Detect which cell encompasses the target text, then output its [x, y] center coordinate. 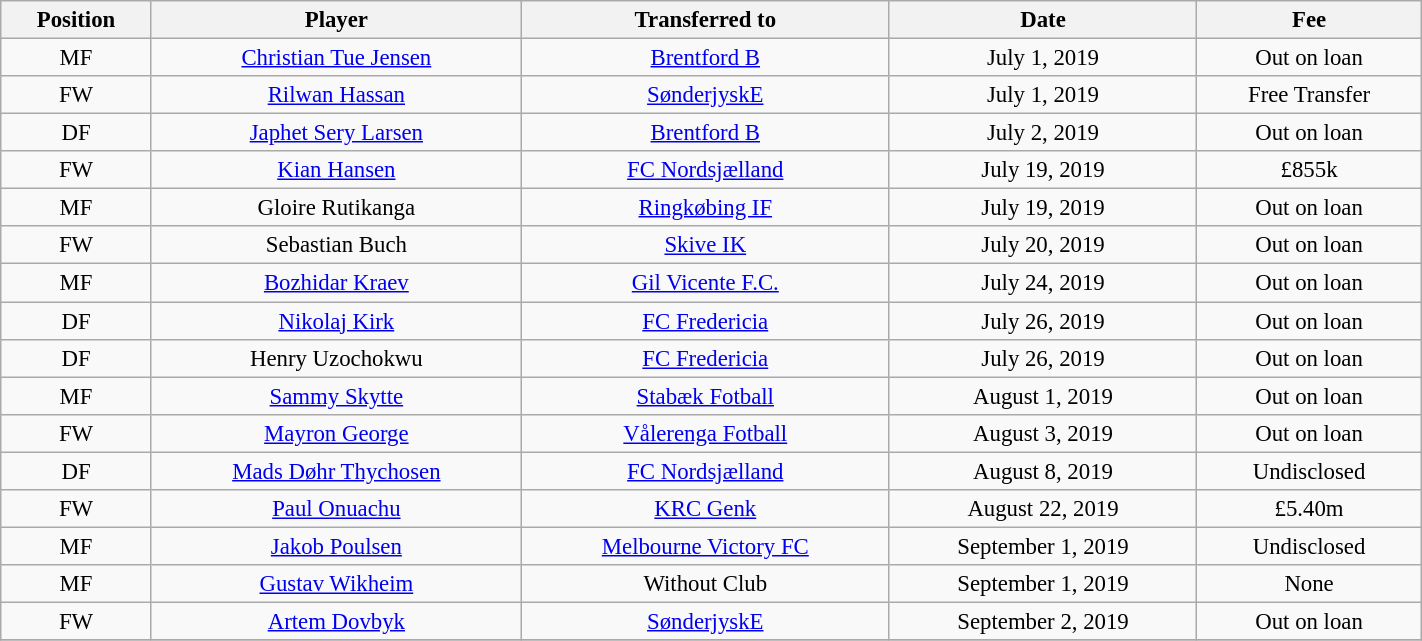
Artem Dovbyk [336, 621]
Fee [1309, 20]
Transferred to [705, 20]
Kian Hansen [336, 170]
July 20, 2019 [1043, 245]
Gil Vicente F.C. [705, 283]
Without Club [705, 584]
July 2, 2019 [1043, 133]
Gloire Rutikanga [336, 208]
Player [336, 20]
Henry Uzochokwu [336, 358]
Christian Tue Jensen [336, 58]
July 24, 2019 [1043, 283]
£5.40m [1309, 509]
Sammy Skytte [336, 396]
Sebastian Buch [336, 245]
Rilwan Hassan [336, 95]
Skive IK [705, 245]
Melbourne Victory FC [705, 546]
Ringkøbing IF [705, 208]
August 1, 2019 [1043, 396]
August 8, 2019 [1043, 471]
September 2, 2019 [1043, 621]
Jakob Poulsen [336, 546]
£855k [1309, 170]
Free Transfer [1309, 95]
KRC Genk [705, 509]
August 22, 2019 [1043, 509]
Position [76, 20]
Paul Onuachu [336, 509]
None [1309, 584]
Gustav Wikheim [336, 584]
Bozhidar Kraev [336, 283]
Vålerenga Fotball [705, 433]
Nikolaj Kirk [336, 321]
Mads Døhr Thychosen [336, 471]
Japhet Sery Larsen [336, 133]
August 3, 2019 [1043, 433]
Date [1043, 20]
Stabæk Fotball [705, 396]
Mayron George [336, 433]
